For the text-containing cell, return its midpoint in (x, y) coordinate format. 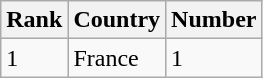
France (117, 58)
Number (214, 20)
Country (117, 20)
Rank (34, 20)
